Determine the [X, Y] coordinate at the center of the cell enclosing the given text.  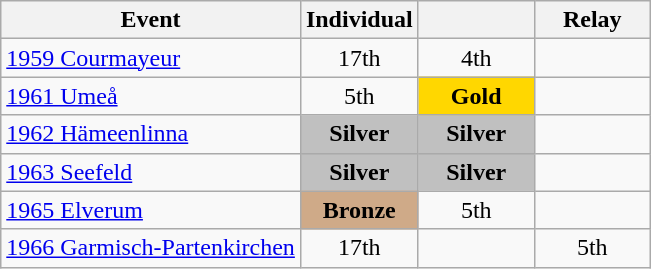
1962 Hämeenlinna [151, 134]
Gold [476, 96]
1963 Seefeld [151, 172]
1966 Garmisch-Partenkirchen [151, 248]
1961 Umeå [151, 96]
Bronze [359, 210]
1965 Elverum [151, 210]
1959 Courmayeur [151, 58]
Individual [359, 20]
4th [476, 58]
Relay [592, 20]
Event [151, 20]
